Locate the cell with the specified text and output its (X, Y) center coordinate. 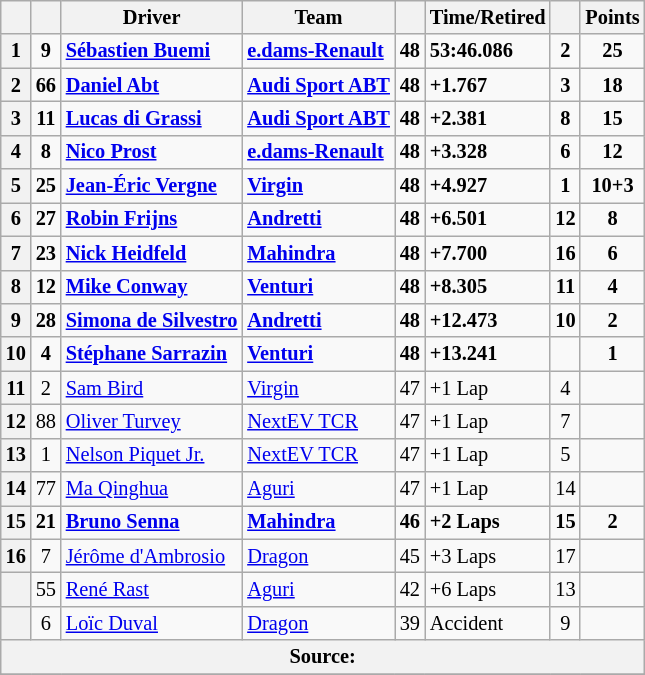
Nick Heidfeld (152, 253)
Accident (488, 623)
55 (46, 589)
77 (46, 489)
Sam Bird (152, 388)
+1.767 (488, 85)
23 (46, 253)
Points (612, 17)
18 (612, 85)
+7.700 (488, 253)
42 (410, 589)
+6 Laps (488, 589)
Bruno Senna (152, 522)
Jean-Éric Vergne (152, 186)
66 (46, 85)
René Rast (152, 589)
+2.381 (488, 118)
Daniel Abt (152, 85)
39 (410, 623)
Time/Retired (488, 17)
Simona de Silvestro (152, 320)
Ma Qinghua (152, 489)
Nico Prost (152, 152)
Source: (323, 657)
17 (565, 556)
+13.241 (488, 354)
+12.473 (488, 320)
Loïc Duval (152, 623)
46 (410, 522)
Sébastien Buemi (152, 51)
27 (46, 219)
Lucas di Grassi (152, 118)
+6.501 (488, 219)
53:46.086 (488, 51)
28 (46, 320)
10+3 (612, 186)
21 (46, 522)
Jérôme d'Ambrosio (152, 556)
Robin Frijns (152, 219)
+4.927 (488, 186)
+8.305 (488, 287)
+2 Laps (488, 522)
Mike Conway (152, 287)
88 (46, 421)
Nelson Piquet Jr. (152, 455)
+3 Laps (488, 556)
45 (410, 556)
Team (318, 17)
+3.328 (488, 152)
Stéphane Sarrazin (152, 354)
Driver (152, 17)
Oliver Turvey (152, 421)
